Determine the [X, Y] coordinate at the center of the cell enclosing the given text.  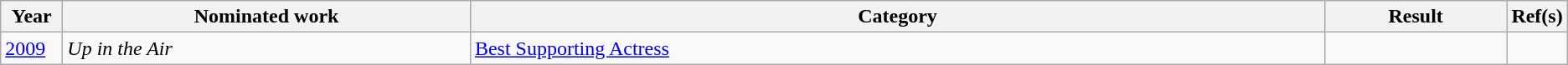
Result [1416, 17]
Ref(s) [1537, 17]
Year [32, 17]
Category [897, 17]
Up in the Air [266, 48]
Best Supporting Actress [897, 48]
Nominated work [266, 17]
2009 [32, 48]
